Provide the [X, Y] coordinate of the cell's center where the given text is located.  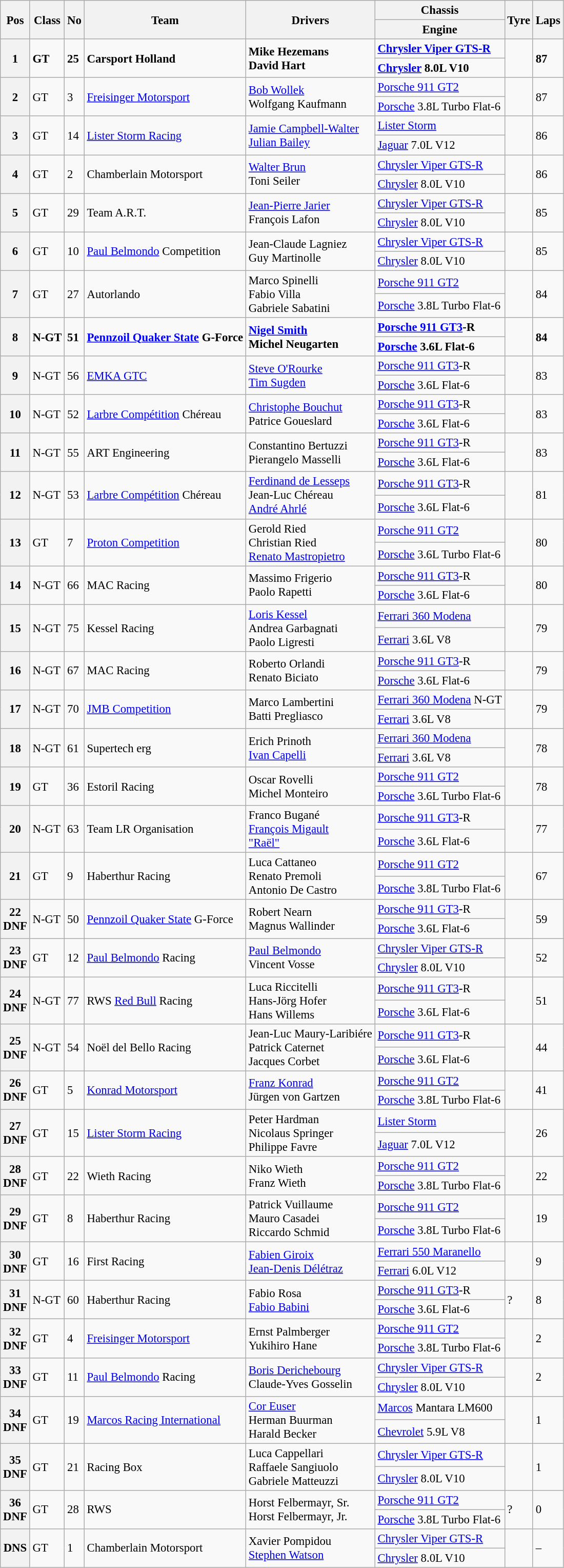
Konrad Motorsport [165, 1090]
54 [74, 1047]
Tyre [519, 19]
Drivers [311, 19]
Ferrari 550 Maranello [440, 1252]
Fabien Giroix Jean-Denis Délétraz [311, 1261]
RWS [165, 1510]
Paul Belmondo Competition [165, 251]
JMB Competition [165, 709]
23DNF [15, 957]
36 [74, 786]
Ferdinand de Lesseps Jean-Luc Chéreau André Ahrlé [311, 496]
34DNF [15, 1420]
Chevrolet 5.9L V8 [440, 1432]
Jean-Luc Maury-Laribiére Patrick Caternet Jacques Corbet [311, 1047]
36DNF [15, 1510]
Oscar Rovelli Michel Monteiro [311, 786]
Class [47, 19]
Jean-Pierre Jarier François Lafon [311, 212]
Mike Hezemans David Hart [311, 58]
Engine [440, 30]
59 [548, 919]
29 [74, 212]
Wieth Racing [165, 1176]
Paul Belmondo Vincent Vosse [311, 957]
30DNF [15, 1261]
20 [15, 829]
Patrick Vuillaume Mauro Casadei Riccardo Schmid [311, 1219]
Marcos Racing International [165, 1420]
Team LR Organisation [165, 829]
70 [74, 709]
66 [74, 585]
DNS [15, 1549]
Constantino Bertuzzi Pierangelo Masselli [311, 453]
Luca Cattaneo Renato Premoli Antonio De Castro [311, 876]
Franz Konrad Jürgen von Gartzen [311, 1090]
28DNF [15, 1176]
50 [74, 919]
Bob Wollek Wolfgang Kaufmann [311, 96]
Autorlando [165, 294]
Racing Box [165, 1467]
Franco Bugané François Migault "Raël" [311, 829]
22DNF [15, 919]
25 [74, 58]
28 [74, 1510]
27DNF [15, 1133]
27 [74, 294]
Ernst Palmberger Yukihiro Hane [311, 1338]
81 [548, 496]
– [548, 1549]
17 [15, 709]
Cor Euser Herman Buurman Harald Becker [311, 1420]
6 [15, 251]
55 [74, 453]
Luca Cappellari Raffaele Sangiuolo Gabriele Matteuzzi [311, 1467]
0 [548, 1510]
Loris Kessel Andrea Garbagnati Paolo Ligresti [311, 628]
Marco Lambertini Batti Pregliasco [311, 709]
Nigel Smith Michel Neugarten [311, 337]
Robert Nearn Magnus Wallinder [311, 919]
Niko Wieth Franz Wieth [311, 1176]
56 [74, 376]
33DNF [15, 1377]
Gerold Ried Christian Ried Renato Mastropietro [311, 542]
Noël del Bello Racing [165, 1047]
Boris Derichebourg Claude-Yves Gosselin [311, 1377]
Xavier Pompidou Stephen Watson [311, 1549]
Kessel Racing [165, 628]
EMKA GTC [165, 376]
41 [548, 1090]
61 [74, 748]
RWS Red Bull Racing [165, 1001]
63 [74, 829]
Marcos Mantara LM600 [440, 1408]
Pos [15, 19]
31DNF [15, 1300]
Estoril Racing [165, 786]
Marco Spinelli Fabio Villa Gabriele Sabatini [311, 294]
75 [74, 628]
Laps [548, 19]
13 [15, 542]
26 [548, 1133]
18 [15, 748]
24DNF [15, 1001]
Proton Competition [165, 542]
Fabio Rosa Fabio Babini [311, 1300]
Massimo Frigerio Paolo Rapetti [311, 585]
No [74, 19]
Supertech erg [165, 748]
Jean-Claude Lagniez Guy Martinolle [311, 251]
44 [548, 1047]
25DNF [15, 1047]
Team [165, 19]
Christophe Bouchut Patrice Goueslard [311, 414]
Peter Hardman Nicolaus Springer Philippe Favre [311, 1133]
60 [74, 1300]
Erich Prinoth Ivan Capelli [311, 748]
Carsport Holland [165, 58]
53 [74, 496]
ART Engineering [165, 453]
Luca Riccitelli Hans-Jörg Hofer Hans Willems [311, 1001]
Jamie Campbell-Walter Julian Bailey [311, 135]
Walter Brun Toni Seiler [311, 174]
32DNF [15, 1338]
Steve O'Rourke Tim Sugden [311, 376]
Chassis [440, 10]
Ferrari 360 Modena N-GT [440, 700]
35DNF [15, 1467]
Roberto Orlandi Renato Biciato [311, 671]
Team A.R.T. [165, 212]
29DNF [15, 1219]
Horst Felbermayr, Sr. Horst Felbermayr, Jr. [311, 1510]
26DNF [15, 1090]
First Racing [165, 1261]
Ferrari 6.0L V12 [440, 1271]
